Search for the cell housing the specified text and yield its [X, Y] center coordinate. 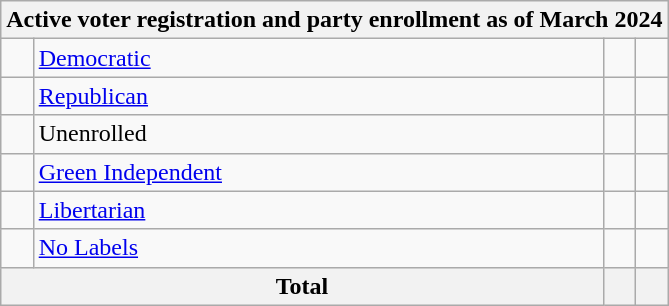
Libertarian [318, 210]
Green Independent [318, 172]
Total [302, 286]
Unenrolled [318, 134]
Republican [318, 96]
Active voter registration and party enrollment as of March 2024 [334, 20]
Democratic [318, 58]
No Labels [318, 248]
